For the text-containing cell, return its midpoint in (x, y) coordinate format. 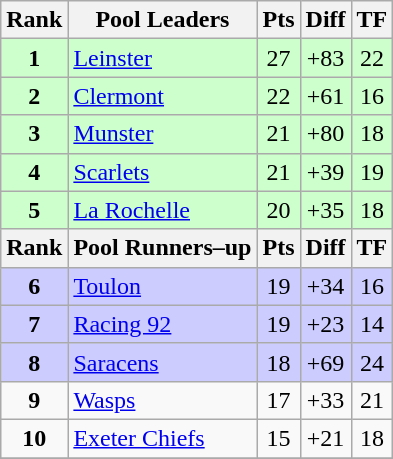
+35 (326, 210)
La Rochelle (162, 210)
Leinster (162, 58)
Toulon (162, 286)
Scarlets (162, 172)
5 (34, 210)
Munster (162, 134)
10 (34, 438)
+80 (326, 134)
Clermont (162, 96)
14 (372, 324)
+69 (326, 362)
9 (34, 400)
Pool Leaders (162, 20)
+21 (326, 438)
Racing 92 (162, 324)
4 (34, 172)
+61 (326, 96)
+83 (326, 58)
Saracens (162, 362)
15 (278, 438)
+34 (326, 286)
6 (34, 286)
1 (34, 58)
20 (278, 210)
Exeter Chiefs (162, 438)
7 (34, 324)
+39 (326, 172)
24 (372, 362)
+33 (326, 400)
2 (34, 96)
17 (278, 400)
3 (34, 134)
8 (34, 362)
Pool Runners–up (162, 248)
Wasps (162, 400)
27 (278, 58)
+23 (326, 324)
